Return [X, Y] of the center of cell containing provided text 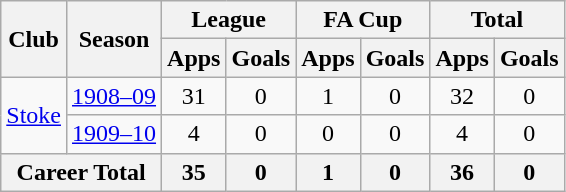
31 [194, 96]
FA Cup [363, 20]
Stoke [34, 115]
Club [34, 39]
35 [194, 172]
32 [462, 96]
League [229, 20]
Total [497, 20]
1909–10 [114, 134]
Career Total [82, 172]
1908–09 [114, 96]
Season [114, 39]
36 [462, 172]
